Extract the [x, y] coordinate from the center of the cell holding the provided text.  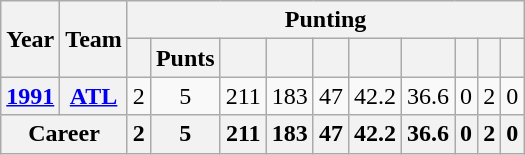
1991 [30, 96]
Year [30, 39]
Career [64, 134]
Punts [185, 58]
Punting [325, 20]
Team [94, 39]
ATL [94, 96]
